Find where the given text appears and provide that cell's center as (x, y) coordinate. 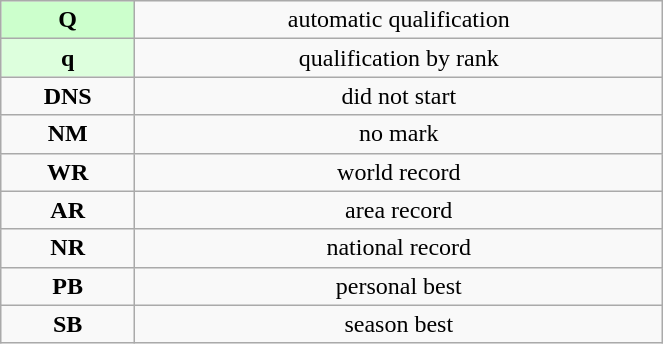
PB (68, 286)
qualification by rank (399, 58)
WR (68, 172)
Q (68, 20)
national record (399, 248)
world record (399, 172)
NM (68, 134)
AR (68, 210)
SB (68, 324)
season best (399, 324)
no mark (399, 134)
DNS (68, 96)
area record (399, 210)
personal best (399, 286)
q (68, 58)
NR (68, 248)
automatic qualification (399, 20)
did not start (399, 96)
